Detect which cell encompasses the target text, then output its (x, y) center coordinate. 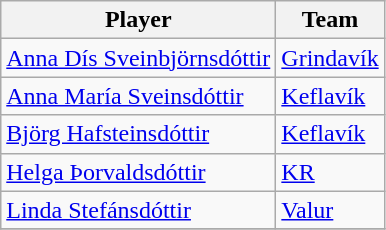
Valur (330, 210)
Anna María Sveinsdóttir (138, 96)
Player (138, 20)
Björg Hafsteinsdóttir (138, 134)
KR (330, 172)
Linda Stefánsdóttir (138, 210)
Team (330, 20)
Anna Dís Sveinbjörnsdóttir (138, 58)
Helga Þorvaldsdóttir (138, 172)
Grindavík (330, 58)
